Provide the [x, y] coordinate of the cell's center where the given text is located.  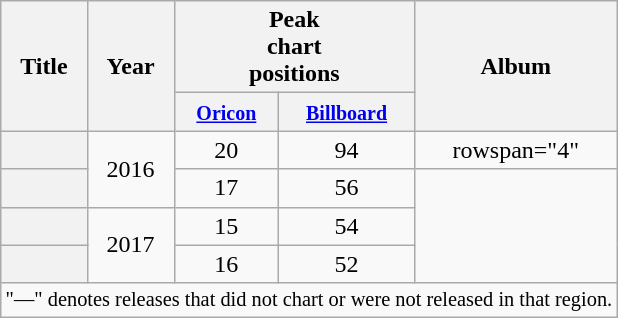
Title [44, 66]
Album [516, 66]
56 [347, 188]
"—" denotes releases that did not chart or were not released in that region. [309, 300]
2016 [130, 169]
Billboard [347, 112]
20 [226, 150]
2017 [130, 245]
Year [130, 66]
54 [347, 226]
15 [226, 226]
16 [226, 264]
rowspan="4" [516, 150]
Oricon [226, 112]
Peak chart positions [294, 47]
17 [226, 188]
94 [347, 150]
52 [347, 264]
